Return (x, y) of the center of cell containing provided text 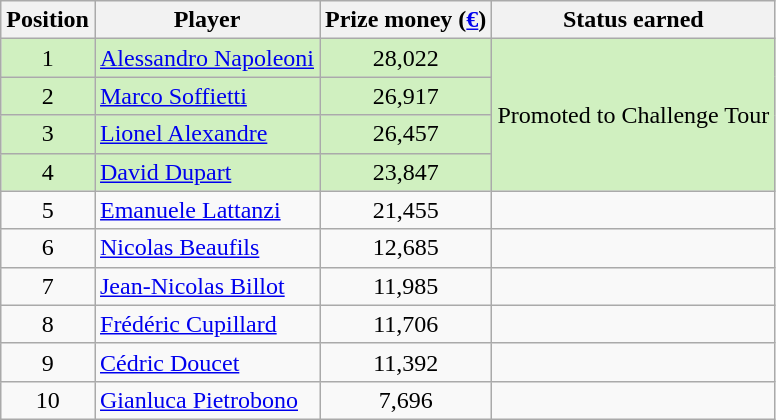
11,706 (406, 324)
Jean-Nicolas Billot (206, 286)
8 (48, 324)
Prize money (€) (406, 20)
28,022 (406, 58)
7 (48, 286)
Player (206, 20)
21,455 (406, 210)
12,685 (406, 248)
6 (48, 248)
5 (48, 210)
Nicolas Beaufils (206, 248)
9 (48, 362)
23,847 (406, 172)
Promoted to Challenge Tour (634, 115)
David Dupart (206, 172)
Position (48, 20)
1 (48, 58)
Cédric Doucet (206, 362)
11,392 (406, 362)
10 (48, 400)
Lionel Alexandre (206, 134)
Status earned (634, 20)
Alessandro Napoleoni (206, 58)
26,917 (406, 96)
Emanuele Lattanzi (206, 210)
7,696 (406, 400)
Frédéric Cupillard (206, 324)
11,985 (406, 286)
2 (48, 96)
3 (48, 134)
Gianluca Pietrobono (206, 400)
Marco Soffietti (206, 96)
26,457 (406, 134)
4 (48, 172)
